Find where the given text appears and provide that cell's center as [X, Y] coordinate. 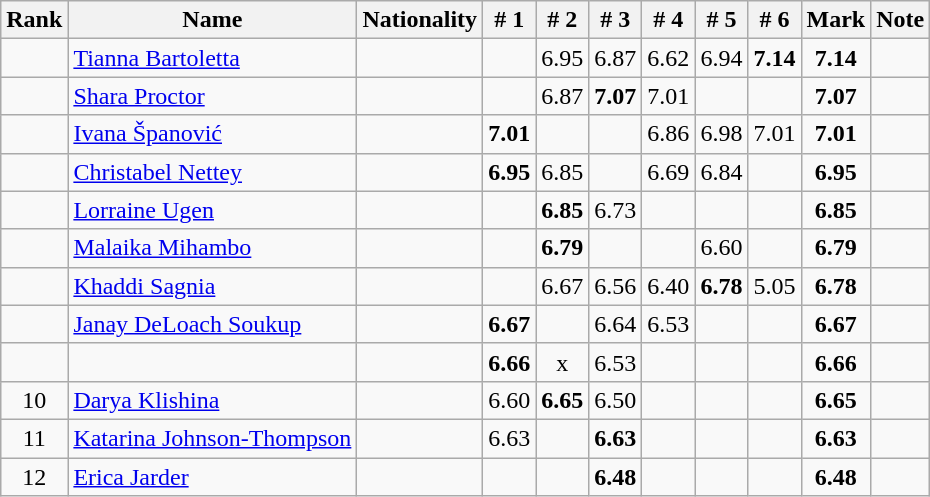
# 6 [774, 20]
Note [900, 20]
Nationality [420, 20]
6.73 [616, 210]
5.05 [774, 286]
# 3 [616, 20]
6.84 [722, 172]
10 [34, 400]
Khaddi Sagnia [212, 286]
Malaika Mihambo [212, 248]
Name [212, 20]
6.98 [722, 134]
# 4 [668, 20]
12 [34, 477]
# 5 [722, 20]
6.94 [722, 58]
Mark [836, 20]
Erica Jarder [212, 477]
Darya Klishina [212, 400]
6.56 [616, 286]
6.86 [668, 134]
6.64 [616, 324]
Janay DeLoach Soukup [212, 324]
x [562, 362]
11 [34, 438]
6.40 [668, 286]
Ivana Španović [212, 134]
# 1 [510, 20]
Tianna Bartoletta [212, 58]
6.50 [616, 400]
# 2 [562, 20]
Shara Proctor [212, 96]
Katarina Johnson-Thompson [212, 438]
6.69 [668, 172]
Lorraine Ugen [212, 210]
6.62 [668, 58]
Rank [34, 20]
Christabel Nettey [212, 172]
